Detect which cell encompasses the target text, then output its [x, y] center coordinate. 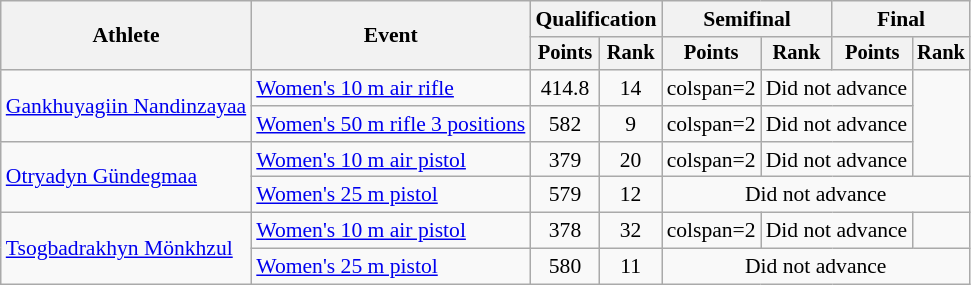
12 [631, 195]
Event [390, 36]
379 [564, 160]
11 [631, 267]
Athlete [126, 36]
32 [631, 231]
Qualification [596, 19]
Final [901, 19]
Gankhuyagiin Nandinzayaa [126, 106]
579 [564, 195]
Women's 50 m rifle 3 positions [390, 124]
Tsogbadrakhyn Mönkhzul [126, 248]
Semifinal [748, 19]
414.8 [564, 88]
378 [564, 231]
20 [631, 160]
14 [631, 88]
Women's 10 m air rifle [390, 88]
582 [564, 124]
580 [564, 267]
9 [631, 124]
Otryadyn Gündegmaa [126, 178]
